Pinpoint the cell where the given text exists, returning its (x, y) midpoint coordinate. 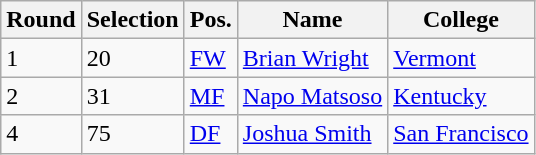
4 (41, 134)
Name (312, 20)
2 (41, 96)
1 (41, 58)
Brian Wright (312, 58)
Joshua Smith (312, 134)
Vermont (461, 58)
DF (210, 134)
College (461, 20)
31 (132, 96)
FW (210, 58)
Selection (132, 20)
20 (132, 58)
MF (210, 96)
Kentucky (461, 96)
Napo Matsoso (312, 96)
Round (41, 20)
75 (132, 134)
San Francisco (461, 134)
Pos. (210, 20)
